Extract the (x, y) coordinate from the center of the cell holding the provided text.  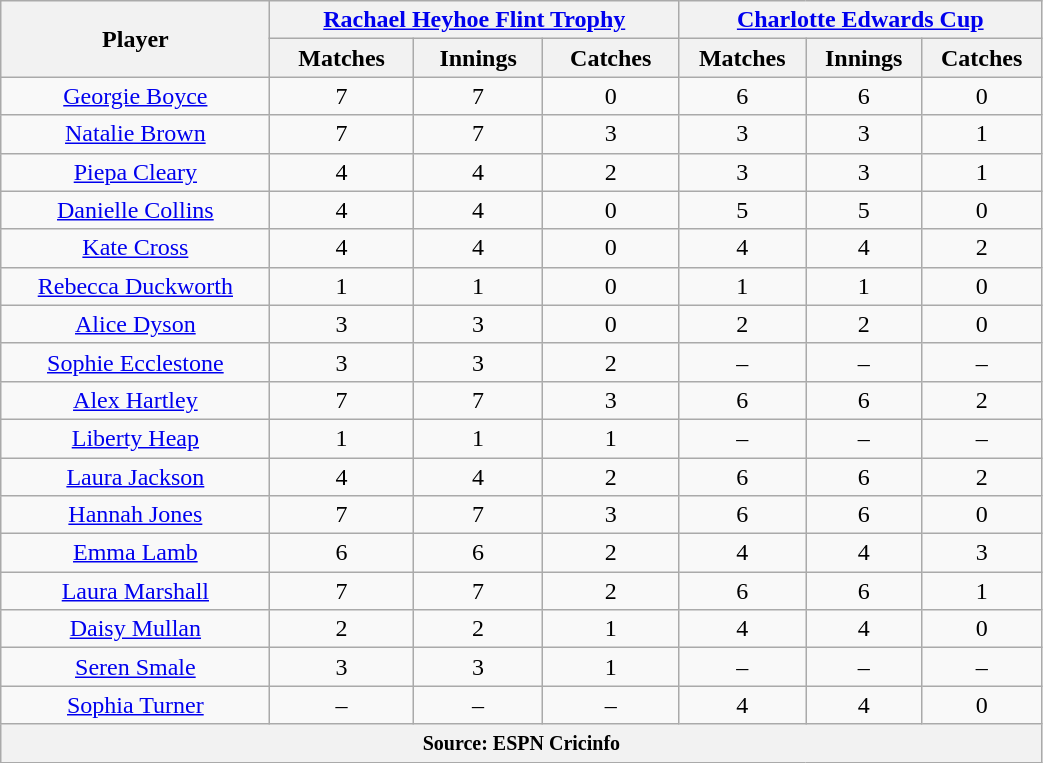
Source: ESPN Cricinfo (522, 743)
Rebecca Duckworth (136, 286)
Laura Jackson (136, 477)
Daisy Mullan (136, 629)
Seren Smale (136, 667)
Player (136, 39)
Kate Cross (136, 248)
Alice Dyson (136, 324)
Rachael Heyhoe Flint Trophy (474, 20)
Danielle Collins (136, 210)
Sophia Turner (136, 705)
Alex Hartley (136, 400)
Liberty Heap (136, 438)
Piepa Cleary (136, 172)
Charlotte Edwards Cup (860, 20)
Sophie Ecclestone (136, 362)
Emma Lamb (136, 553)
Natalie Brown (136, 134)
Laura Marshall (136, 591)
Georgie Boyce (136, 96)
Hannah Jones (136, 515)
